Find where the given text appears and provide that cell's center as (x, y) coordinate. 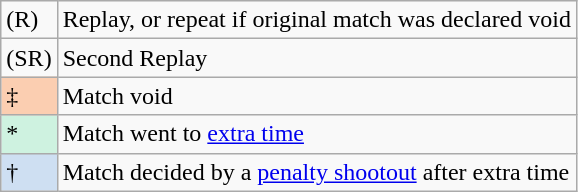
* (29, 134)
Match void (316, 96)
Second Replay (316, 58)
Replay, or repeat if original match was declared void (316, 20)
Match went to extra time (316, 134)
‡ (29, 96)
(R) (29, 20)
† (29, 172)
(SR) (29, 58)
Match decided by a penalty shootout after extra time (316, 172)
